Pinpoint the cell where the given text exists, returning its [X, Y] midpoint coordinate. 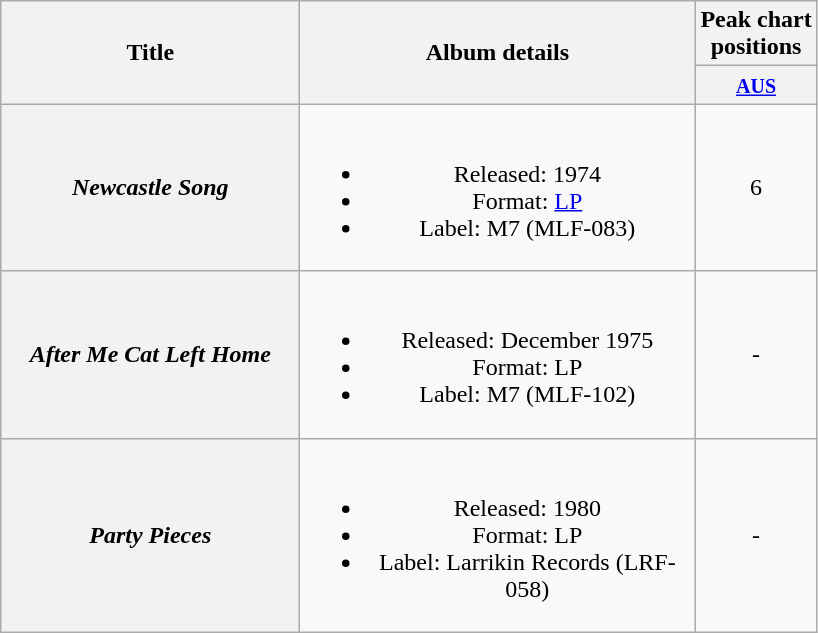
Album details [498, 52]
Party Pieces [150, 535]
Title [150, 52]
Newcastle Song [150, 188]
Released: December 1975Format: LPLabel: M7 (MLF-102) [498, 354]
After Me Cat Left Home [150, 354]
6 [756, 188]
Peak chartpositions [756, 34]
AUS [756, 85]
Released: 1974Format: LPLabel: M7 (MLF-083) [498, 188]
Released: 1980Format: LPLabel: Larrikin Records (LRF-058) [498, 535]
